Scan for the cell matching the given text and deliver its (x, y) coordinate at center. 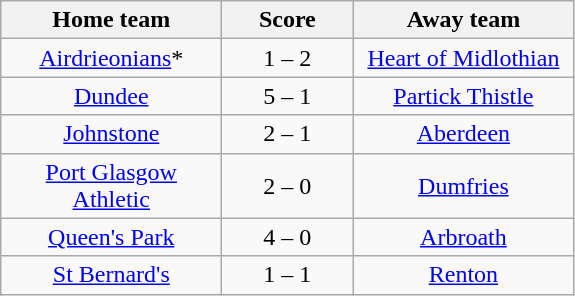
St Bernard's (112, 275)
Renton (464, 275)
Home team (112, 20)
Score (288, 20)
Queen's Park (112, 237)
5 – 1 (288, 96)
Partick Thistle (464, 96)
2 – 0 (288, 186)
Port Glasgow Athletic (112, 186)
1 – 2 (288, 58)
Johnstone (112, 134)
Airdrieonians* (112, 58)
Dumfries (464, 186)
4 – 0 (288, 237)
Away team (464, 20)
1 – 1 (288, 275)
Dundee (112, 96)
2 – 1 (288, 134)
Aberdeen (464, 134)
Arbroath (464, 237)
Heart of Midlothian (464, 58)
